Identify which cell holds the provided text, then report its (X, Y) central coordinate. 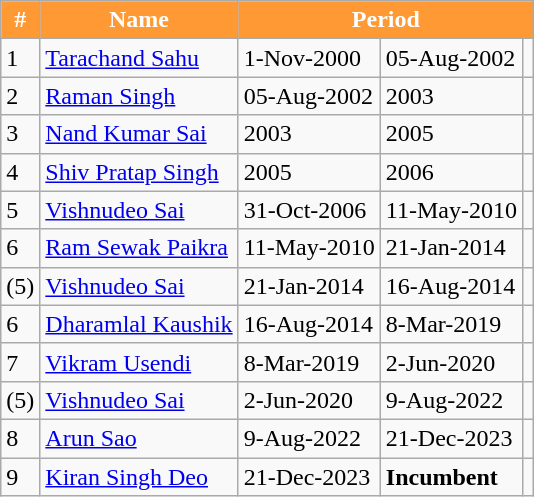
2006 (451, 172)
Raman Singh (139, 96)
4 (20, 172)
Arun Sao (139, 438)
1 (20, 58)
Incumbent (451, 477)
Shiv Pratap Singh (139, 172)
3 (20, 134)
Nand Kumar Sai (139, 134)
Period (386, 20)
Ram Sewak Paikra (139, 248)
9 (20, 477)
Kiran Singh Deo (139, 477)
5 (20, 210)
7 (20, 362)
1-Nov-2000 (309, 58)
8 (20, 438)
Dharamlal Kaushik (139, 324)
Name (139, 20)
Tarachand Sahu (139, 58)
31-Oct-2006 (309, 210)
2 (20, 96)
Vikram Usendi (139, 362)
# (20, 20)
